Capture the cell that displays the provided text and extract its (X, Y) central coordinate. 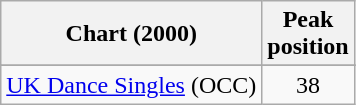
Peakposition (308, 34)
UK Dance Singles (OCC) (132, 85)
38 (308, 85)
Chart (2000) (132, 34)
